Provide the (X, Y) coordinate of the cell's center where the given text is located.  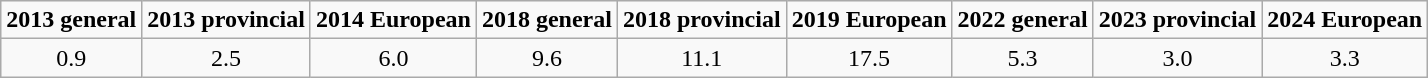
0.9 (72, 58)
2.5 (226, 58)
2014 European (393, 20)
2013 provincial (226, 20)
11.1 (702, 58)
6.0 (393, 58)
2018 general (546, 20)
17.5 (869, 58)
9.6 (546, 58)
5.3 (1022, 58)
3.0 (1178, 58)
2018 provincial (702, 20)
2019 European (869, 20)
2023 provincial (1178, 20)
2024 European (1345, 20)
2013 general (72, 20)
2022 general (1022, 20)
3.3 (1345, 58)
